Return [X, Y] of the center of cell containing provided text 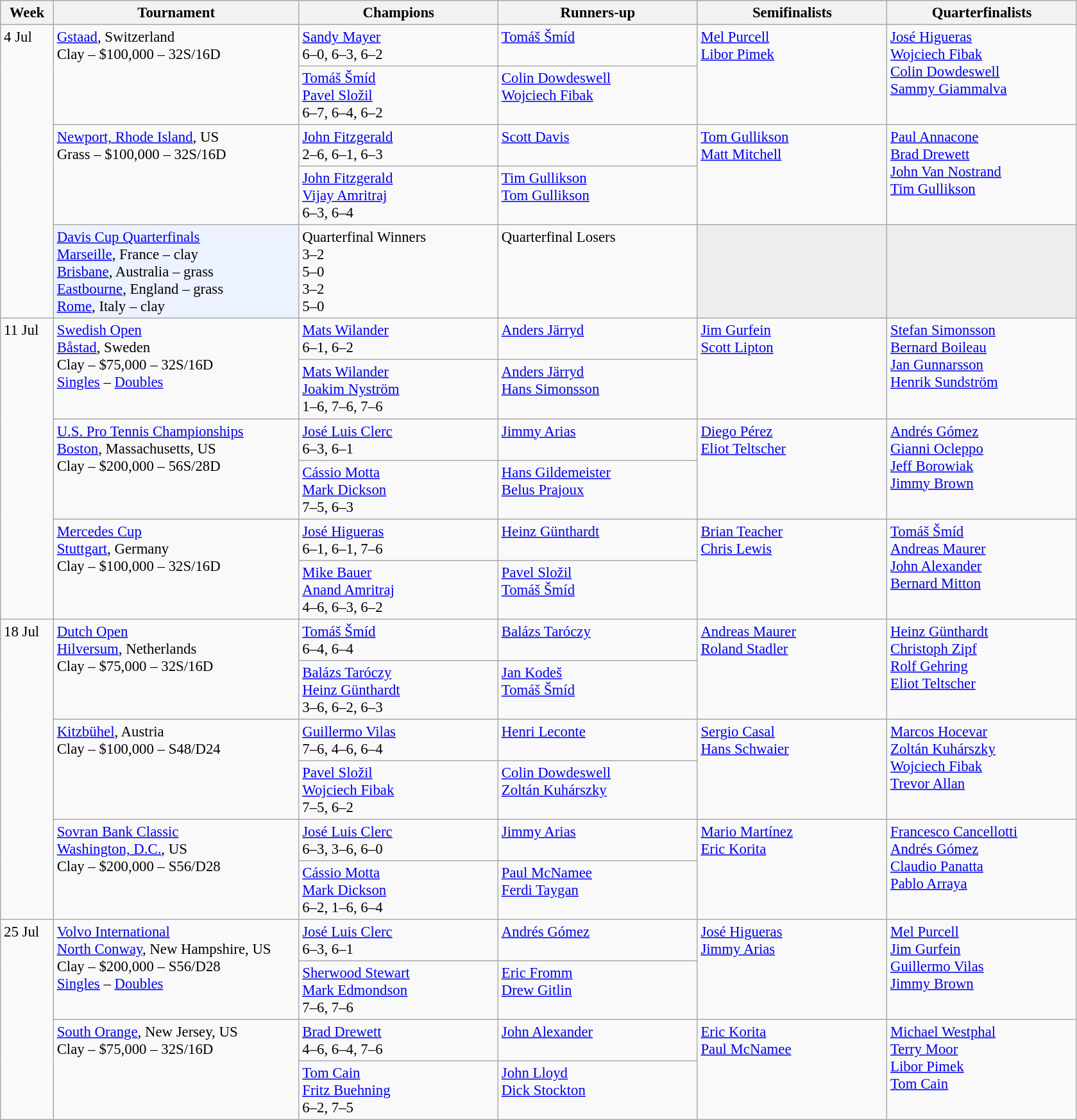
Colin Dowdeswell Zoltán Kuhárszky [598, 790]
José Higueras Jimmy Arias [792, 970]
Balázs Taróczy Heinz Günthardt 3–6, 6–2, 6–3 [399, 690]
Newport, Rhode Island, US Grass – $100,000 – 32S/16D [176, 175]
Mercedes Cup Stuttgart, Germany Clay – $100,000 – 32S/16D [176, 569]
Heinz Günthardt [598, 540]
Jan Kodeš Tomáš Šmíd [598, 690]
Andrés Gómez Gianni Ocleppo Jeff Borowiak Jimmy Brown [982, 469]
John Fitzgerald Vijay Amritraj 6–3, 6–4 [399, 196]
Heinz Günthardt Christoph Zipf Rolf Gehring Eliot Teltscher [982, 669]
Colin Dowdeswell Wojciech Fibak [598, 96]
Champions [399, 13]
Tomáš Šmíd 6–4, 6–4 [399, 640]
Quarterfinal Losers [598, 272]
Stefan Simonsson Bernard Boileau Jan Gunnarsson Henrik Sundström [982, 368]
Runners-up [598, 13]
José Higueras Wojciech Fibak Colin Dowdeswell Sammy Giammalva [982, 75]
Diego Pérez Eliot Teltscher [792, 469]
Michael Westphal Terry Moor Libor Pimek Tom Cain [982, 1070]
25 Jul [27, 1020]
John Lloyd Dick Stockton [598, 1090]
José Luis Clerc 6–3, 3–6, 6–0 [399, 840]
Hans Gildemeister Belus Prajoux [598, 489]
Sherwood Stewart Mark Edmondson 7–6, 7–6 [399, 990]
Tournament [176, 13]
11 Jul [27, 468]
Tomáš Šmíd Andreas Maurer John Alexander Bernard Mitton [982, 569]
Balázs Taróczy [598, 640]
Mel Purcell Jim Gurfein Guillermo Vilas Jimmy Brown [982, 970]
18 Jul [27, 770]
Scott Davis [598, 146]
Andreas Maurer Roland Stadler [792, 669]
Kitzbühel, Austria Clay – $100,000 – S48/D24 [176, 769]
Andrés Gómez [598, 940]
Paul McNamee Ferdi Taygan [598, 890]
Tomáš Šmíd Pavel Složil 6–7, 6–4, 6–2 [399, 96]
Anders Järryd Hans Simonsson [598, 389]
José Higueras 6–1, 6–1, 7–6 [399, 540]
Mario Martínez Eric Korita [792, 869]
Quarterfinalists [982, 13]
Swedish Open Båstad, Sweden Clay – $75,000 – 32S/16D Singles – Doubles [176, 368]
John Alexander [598, 1040]
Dutch Open Hilversum, Netherlands Clay – $75,000 – 32S/16D [176, 669]
Tom Cain Fritz Buehning 6–2, 7–5 [399, 1090]
Brad Drewett 4–6, 6–4, 7–6 [399, 1040]
Gstaad, Switzerland Clay – $100,000 – 32S/16D [176, 75]
Sandy Mayer 6–0, 6–3, 6–2 [399, 46]
Volvo International North Conway, New Hampshire, US Clay – $200,000 – S56/D28 Singles – Doubles [176, 970]
U.S. Pro Tennis Championships Boston, Massachusetts, US Clay – $200,000 – 56S/28D [176, 469]
Marcos Hocevar Zoltán Kuhárszky Wojciech Fibak Trevor Allan [982, 769]
Tomáš Šmíd [598, 46]
Cássio Motta Mark Dickson 7–5, 6–3 [399, 489]
Brian Teacher Chris Lewis [792, 569]
Paul Annacone Brad Drewett John Van Nostrand Tim Gullikson [982, 175]
Jim Gurfein Scott Lipton [792, 368]
Semifinalists [792, 13]
Henri Leconte [598, 740]
Eric Fromm Drew Gitlin [598, 990]
Quarterfinal Winners 3–2 5–0 3–2 5–0 [399, 272]
Pavel Složil Tomáš Šmíd [598, 590]
Eric Korita Paul McNamee [792, 1070]
Guillermo Vilas 7–6, 4–6, 6–4 [399, 740]
Week [27, 13]
Cássio Motta Mark Dickson 6–2, 1–6, 6–4 [399, 890]
Pavel Složil Wojciech Fibak 7–5, 6–2 [399, 790]
Mats Wilander Joakim Nyström 1–6, 7–6, 7–6 [399, 389]
Tim Gullikson Tom Gullikson [598, 196]
Anders Järryd [598, 339]
Davis Cup Quarterfinals Marseille, France – clay Brisbane, Australia – grass Eastbourne, England – grass Rome, Italy – clay [176, 272]
Tom Gullikson Matt Mitchell [792, 175]
John Fitzgerald 2–6, 6–1, 6–3 [399, 146]
Mel Purcell Libor Pimek [792, 75]
Sergio Casal Hans Schwaier [792, 769]
4 Jul [27, 172]
Mats Wilander 6–1, 6–2 [399, 339]
Francesco Cancellotti Andrés Gómez Claudio Panatta Pablo Arraya [982, 869]
South Orange, New Jersey, US Clay – $75,000 – 32S/16D [176, 1070]
Sovran Bank Classic Washington, D.C., US Clay – $200,000 – S56/D28 [176, 869]
Mike Bauer Anand Amritraj 4–6, 6–3, 6–2 [399, 590]
